Detect which cell encompasses the target text, then output its (X, Y) center coordinate. 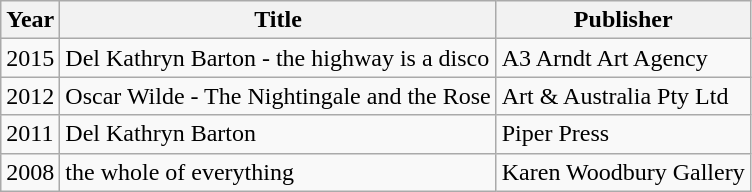
2015 (30, 58)
Del Kathryn Barton (278, 134)
Del Kathryn Barton - the highway is a disco (278, 58)
A3 Arndt Art Agency (623, 58)
Oscar Wilde - The Nightingale and the Rose (278, 96)
2012 (30, 96)
2008 (30, 172)
the whole of everything (278, 172)
Publisher (623, 20)
2011 (30, 134)
Karen Woodbury Gallery (623, 172)
Piper Press (623, 134)
Art & Australia Pty Ltd (623, 96)
Title (278, 20)
Year (30, 20)
